Detect which cell encompasses the target text, then output its [X, Y] center coordinate. 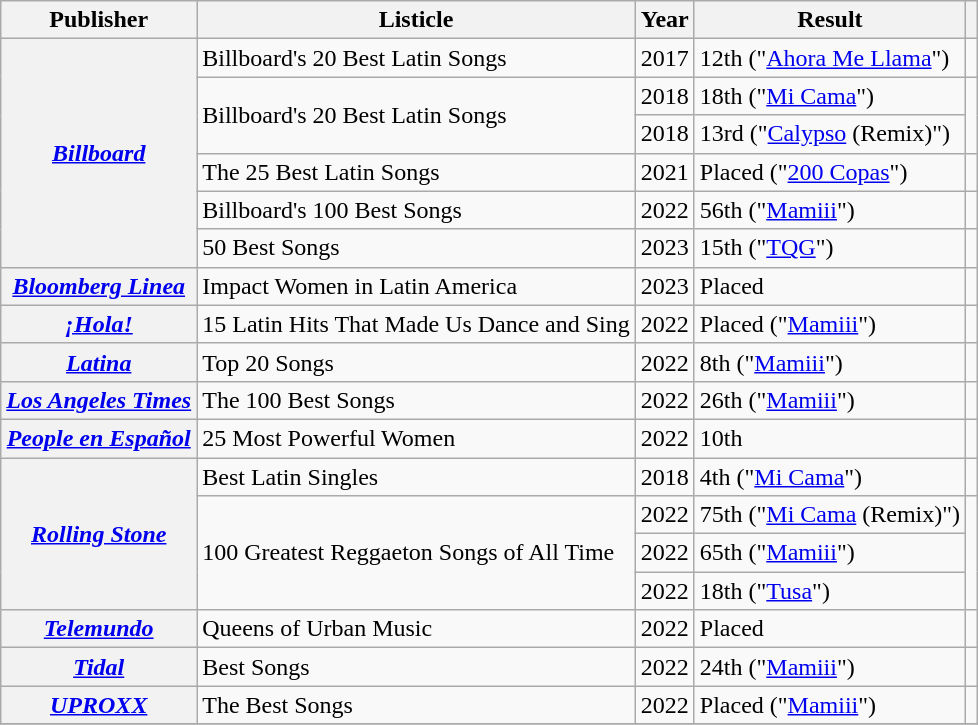
2017 [664, 58]
Year [664, 20]
65th ("Mamiii") [830, 553]
50 Best Songs [416, 248]
24th ("Mamiii") [830, 667]
2021 [664, 172]
15 Latin Hits That Made Us Dance and Sing [416, 324]
Impact Women in Latin America [416, 286]
15th ("TQG") [830, 248]
Listicle [416, 20]
Placed ("200 Copas") [830, 172]
Queens of Urban Music [416, 629]
18th ("Mi Cama") [830, 96]
People en Español [99, 438]
Bloomberg Linea [99, 286]
The 100 Best Songs [416, 400]
UPROXX [99, 705]
4th ("Mi Cama") [830, 477]
18th ("Tusa") [830, 591]
Result [830, 20]
Billboard's 100 Best Songs [416, 210]
Top 20 Songs [416, 362]
Latina [99, 362]
13rd ("Calypso (Remix)") [830, 134]
Publisher [99, 20]
25 Most Powerful Women [416, 438]
10th [830, 438]
Los Angeles Times [99, 400]
Billboard [99, 153]
100 Greatest Reggaeton Songs of All Time [416, 553]
Tidal [99, 667]
The 25 Best Latin Songs [416, 172]
The Best Songs [416, 705]
Rolling Stone [99, 534]
Telemundo [99, 629]
75th ("Mi Cama (Remix)") [830, 515]
¡Hola! [99, 324]
Best Latin Singles [416, 477]
26th ("Mamiii") [830, 400]
12th ("Ahora Me Llama") [830, 58]
56th ("Mamiii") [830, 210]
8th ("Mamiii") [830, 362]
Best Songs [416, 667]
